Detect which cell encompasses the target text, then output its (x, y) center coordinate. 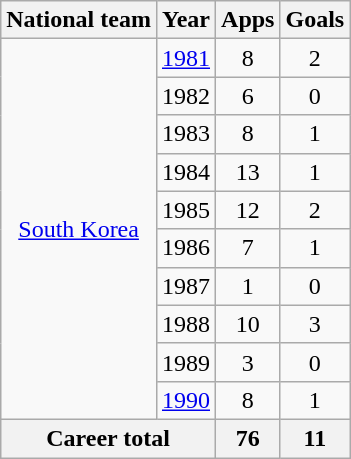
13 (248, 172)
1989 (186, 362)
12 (248, 210)
South Korea (79, 230)
Apps (248, 20)
76 (248, 438)
1984 (186, 172)
1982 (186, 96)
National team (79, 20)
Year (186, 20)
1981 (186, 58)
7 (248, 248)
Career total (108, 438)
1985 (186, 210)
10 (248, 324)
11 (315, 438)
Goals (315, 20)
1990 (186, 400)
1986 (186, 248)
1987 (186, 286)
1983 (186, 134)
6 (248, 96)
1988 (186, 324)
